From the cell containing the given text, extract its center point as (X, Y) coordinate. 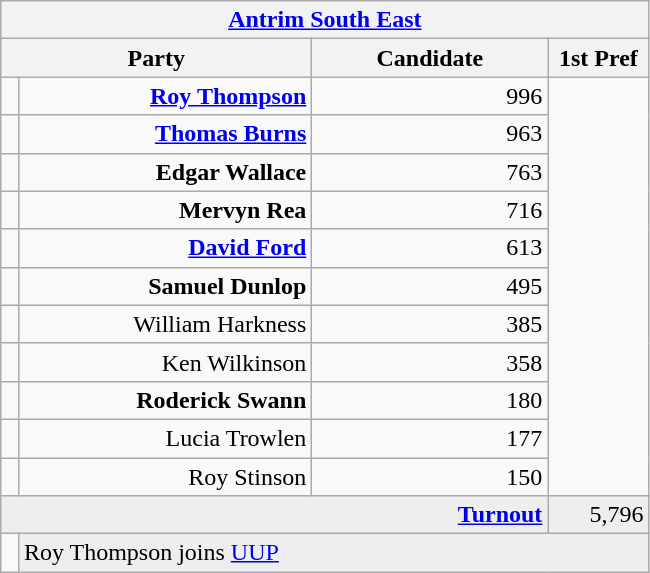
Candidate (430, 58)
Thomas Burns (164, 134)
Roy Thompson (164, 96)
Party (156, 58)
William Harkness (164, 324)
385 (430, 324)
358 (430, 362)
Mervyn Rea (164, 210)
Edgar Wallace (164, 172)
Roy Stinson (164, 477)
Antrim South East (325, 20)
David Ford (164, 248)
Turnout (274, 515)
963 (430, 134)
Roderick Swann (164, 400)
180 (430, 400)
763 (430, 172)
177 (430, 438)
Lucia Trowlen (164, 438)
716 (430, 210)
150 (430, 477)
Samuel Dunlop (164, 286)
Roy Thompson joins UUP (334, 553)
5,796 (598, 515)
1st Pref (598, 58)
996 (430, 96)
495 (430, 286)
Ken Wilkinson (164, 362)
613 (430, 248)
